Detect which cell encompasses the target text, then output its (x, y) center coordinate. 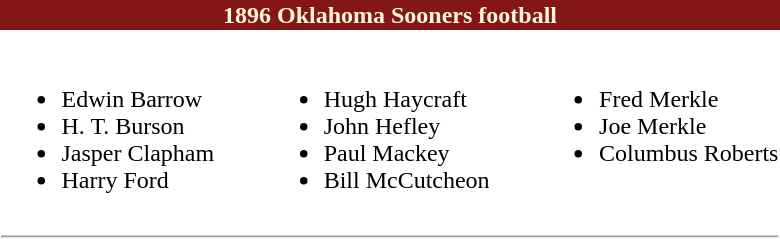
Fred MerkleJoe MerkleColumbus Roberts (659, 126)
Edwin BarrowH. T. BursonJasper ClaphamHarry Ford (108, 126)
1896 Oklahoma Sooners football (390, 15)
Hugh HaycraftJohn HefleyPaul MackeyBill McCutcheon (376, 126)
